Locate the cell with the specified text and output its (x, y) center coordinate. 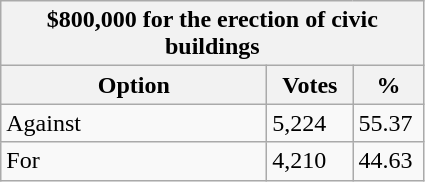
For (134, 161)
44.63 (388, 161)
5,224 (310, 123)
Option (134, 85)
Against (134, 123)
$800,000 for the erection of civic buildings (212, 34)
55.37 (388, 123)
% (388, 85)
Votes (310, 85)
4,210 (310, 161)
